For the text-containing cell, return its midpoint in (X, Y) coordinate format. 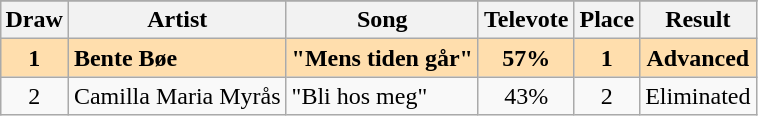
Song (382, 20)
Draw (34, 20)
Camilla Maria Myrås (177, 96)
43% (526, 96)
"Bli hos meg" (382, 96)
Eliminated (698, 96)
57% (526, 58)
Place (607, 20)
Bente Bøe (177, 58)
Televote (526, 20)
"Mens tiden går" (382, 58)
Artist (177, 20)
Advanced (698, 58)
Result (698, 20)
